Determine the (x, y) coordinate at the center of the cell enclosing the given text.  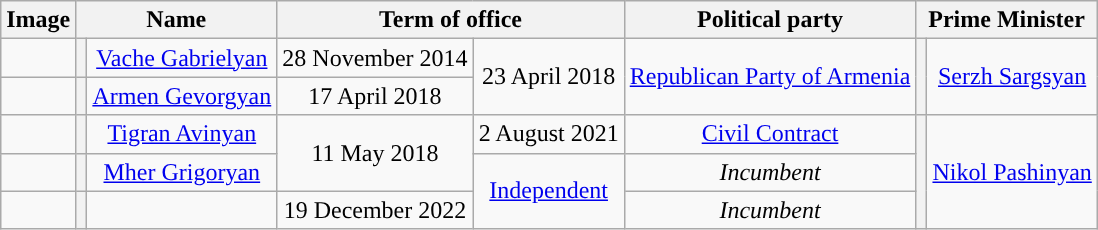
23 April 2018 (548, 77)
Image (38, 20)
19 December 2022 (375, 210)
Nikol Pashinyan (1012, 172)
Armen Gevorgyan (182, 96)
Political party (770, 20)
Name (176, 20)
Mher Grigoryan (182, 172)
17 April 2018 (375, 96)
Republican Party of Armenia (770, 77)
Prime Minister (1006, 20)
Independent (548, 191)
Tigran Avinyan (182, 134)
Serzh Sargsyan (1012, 77)
Vache Gabrielyan (182, 58)
Term of office (450, 20)
28 November 2014 (375, 58)
Civil Contract (770, 134)
2 August 2021 (548, 134)
11 May 2018 (375, 153)
